Find where the given text appears and provide that cell's center as [x, y] coordinate. 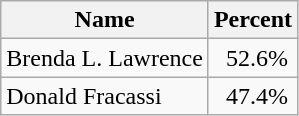
52.6% [252, 58]
Donald Fracassi [105, 96]
47.4% [252, 96]
Name [105, 20]
Percent [252, 20]
Brenda L. Lawrence [105, 58]
